Detect which cell encompasses the target text, then output its [X, Y] center coordinate. 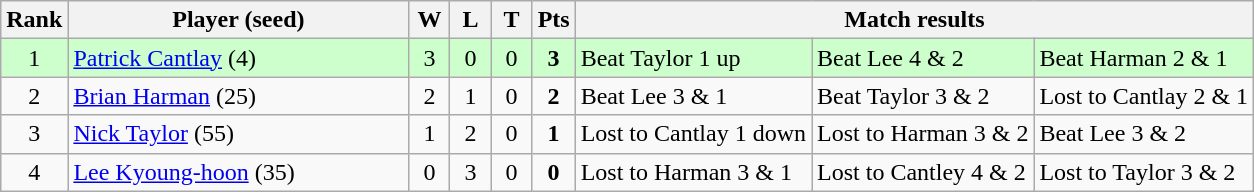
Nick Taylor (55) [238, 134]
Lost to Harman 3 & 1 [693, 172]
Beat Harman 2 & 1 [1144, 58]
Lost to Taylor 3 & 2 [1144, 172]
Lost to Cantley 4 & 2 [923, 172]
Pts [554, 20]
Match results [914, 20]
Beat Taylor 1 up [693, 58]
Lost to Harman 3 & 2 [923, 134]
T [512, 20]
Beat Lee 3 & 1 [693, 96]
Beat Taylor 3 & 2 [923, 96]
Brian Harman (25) [238, 96]
Lee Kyoung-hoon (35) [238, 172]
Rank [34, 20]
Patrick Cantlay (4) [238, 58]
Beat Lee 4 & 2 [923, 58]
L [470, 20]
Lost to Cantlay 2 & 1 [1144, 96]
W [430, 20]
Lost to Cantlay 1 down [693, 134]
Player (seed) [238, 20]
4 [34, 172]
Beat Lee 3 & 2 [1144, 134]
